Provide the [X, Y] coordinate of the cell's center where the given text is located.  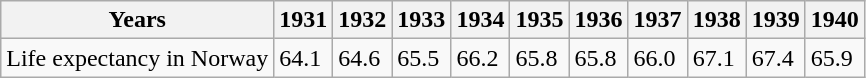
64.1 [304, 58]
66.2 [480, 58]
1938 [716, 20]
1937 [658, 20]
1935 [540, 20]
1940 [834, 20]
1934 [480, 20]
1939 [776, 20]
1932 [362, 20]
Years [138, 20]
65.9 [834, 58]
1931 [304, 20]
67.1 [716, 58]
65.5 [422, 58]
1933 [422, 20]
66.0 [658, 58]
1936 [598, 20]
67.4 [776, 58]
Life expectancy in Norway [138, 58]
64.6 [362, 58]
